Output the [x, y] coordinate of the center of the cell containing the given text.  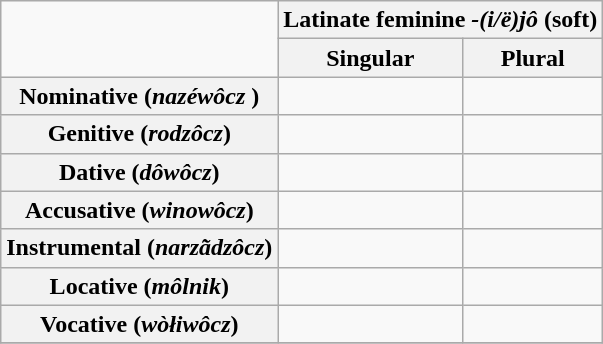
Latinate feminine -(i/ë)jô (soft) [440, 20]
Instrumental (narzãdzôcz) [140, 248]
Nominative (nazéwôcz ) [140, 96]
Vocative (wòłiwôcz) [140, 324]
Singular [370, 58]
Locative (môlnik) [140, 286]
Plural [533, 58]
Accusative (winowôcz) [140, 210]
Genitive (rodzôcz) [140, 134]
Dative (dôwôcz) [140, 172]
